Search for the cell housing the specified text and yield its [x, y] center coordinate. 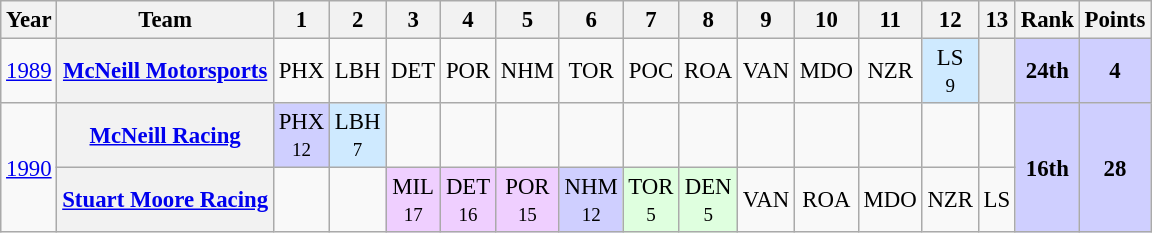
McNeill Racing [165, 136]
PHX [301, 72]
DET [414, 72]
9 [766, 20]
DEN5 [708, 200]
3 [414, 20]
TOR5 [651, 200]
12 [950, 20]
PHX12 [301, 136]
NHM12 [591, 200]
24th [1047, 72]
10 [827, 20]
8 [708, 20]
28 [1114, 168]
1989 [29, 72]
POR15 [527, 200]
LBH7 [358, 136]
Year [29, 20]
Points [1114, 20]
NHM [527, 72]
LBH [358, 72]
7 [651, 20]
LS9 [950, 72]
11 [890, 20]
DET16 [468, 200]
6 [591, 20]
Rank [1047, 20]
POR [468, 72]
Stuart Moore Racing [165, 200]
5 [527, 20]
TOR [591, 72]
POC [651, 72]
LS [996, 200]
1990 [29, 168]
1 [301, 20]
MIL17 [414, 200]
2 [358, 20]
13 [996, 20]
16th [1047, 168]
McNeill Motorsports [165, 72]
Team [165, 20]
